Detect which cell encompasses the target text, then output its (x, y) center coordinate. 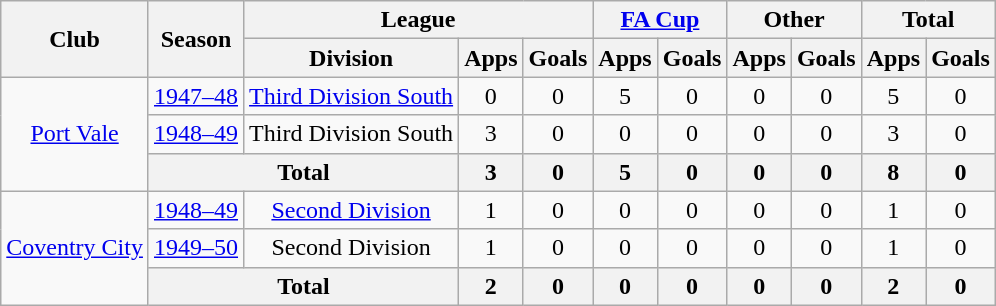
Division (352, 58)
8 (893, 172)
1947–48 (196, 96)
1949–50 (196, 248)
Other (794, 20)
Club (75, 39)
League (418, 20)
FA Cup (660, 20)
Port Vale (75, 134)
Coventry City (75, 248)
Season (196, 39)
